Extract the (x, y) coordinate from the center of the cell holding the provided text.  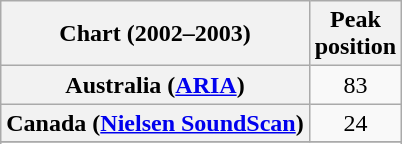
Chart (2002–2003) (155, 34)
Peakposition (355, 34)
83 (355, 85)
24 (355, 123)
Australia (ARIA) (155, 85)
Canada (Nielsen SoundScan) (155, 123)
